Return [x, y] of the center of cell containing provided text 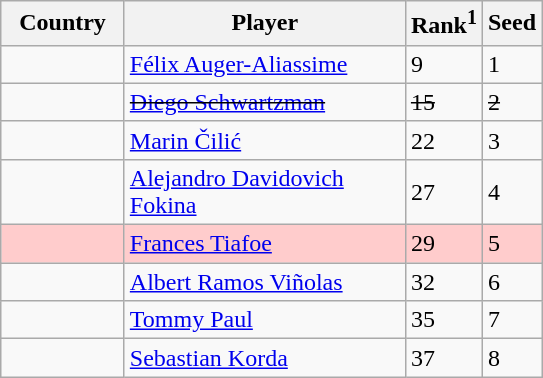
Albert Ramos Viñolas [264, 282]
9 [444, 64]
22 [444, 140]
35 [444, 320]
Sebastian Korda [264, 358]
Alejandro Davidovich Fokina [264, 192]
2 [512, 102]
29 [444, 244]
Frances Tiafoe [264, 244]
1 [512, 64]
3 [512, 140]
4 [512, 192]
Player [264, 24]
Tommy Paul [264, 320]
15 [444, 102]
Marin Čilić [264, 140]
6 [512, 282]
8 [512, 358]
7 [512, 320]
37 [444, 358]
Félix Auger-Aliassime [264, 64]
27 [444, 192]
Rank1 [444, 24]
5 [512, 244]
32 [444, 282]
Country [63, 24]
Diego Schwartzman [264, 102]
Seed [512, 24]
